Return the (X, Y) coordinate for the center point of the cell that contains the specified text.  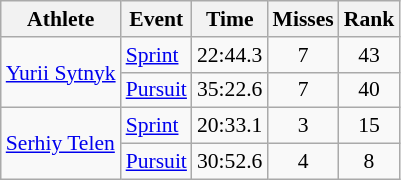
Rank (370, 19)
40 (370, 90)
Misses (302, 19)
Serhiy Telen (61, 144)
4 (302, 162)
20:33.1 (230, 126)
30:52.6 (230, 162)
8 (370, 162)
Event (156, 19)
Yurii Sytnyk (61, 72)
22:44.3 (230, 55)
3 (302, 126)
Time (230, 19)
35:22.6 (230, 90)
43 (370, 55)
Athlete (61, 19)
15 (370, 126)
